Search for the cell housing the specified text and yield its [X, Y] center coordinate. 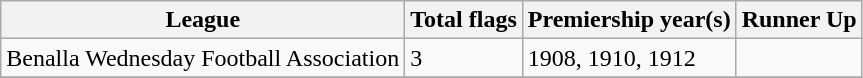
League [203, 20]
Benalla Wednesday Football Association [203, 58]
1908, 1910, 1912 [629, 58]
Runner Up [799, 20]
3 [464, 58]
Total flags [464, 20]
Premiership year(s) [629, 20]
